Find where the given text appears and provide that cell's center as [X, Y] coordinate. 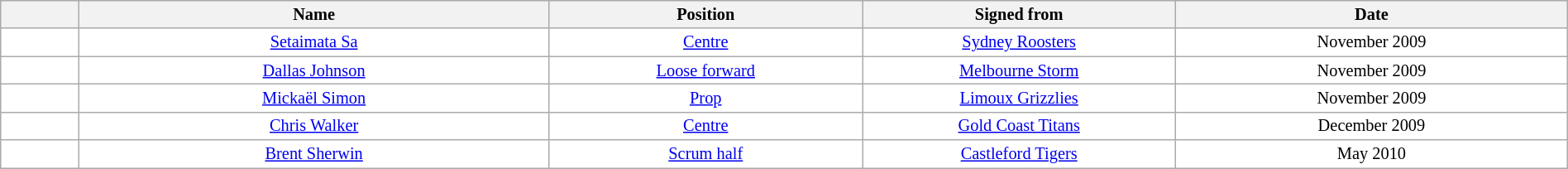
December 2009 [1372, 126]
Setaimata Sa [313, 42]
Date [1372, 14]
Castleford Tigers [1019, 154]
Mickaël Simon [313, 98]
Name [313, 14]
Position [706, 14]
Limoux Grizzlies [1019, 98]
Sydney Roosters [1019, 42]
Gold Coast Titans [1019, 126]
Scrum half [706, 154]
Dallas Johnson [313, 70]
May 2010 [1372, 154]
Loose forward [706, 70]
Chris Walker [313, 126]
Prop [706, 98]
Signed from [1019, 14]
Melbourne Storm [1019, 70]
Brent Sherwin [313, 154]
